Locate the cell with the specified text and output its (X, Y) center coordinate. 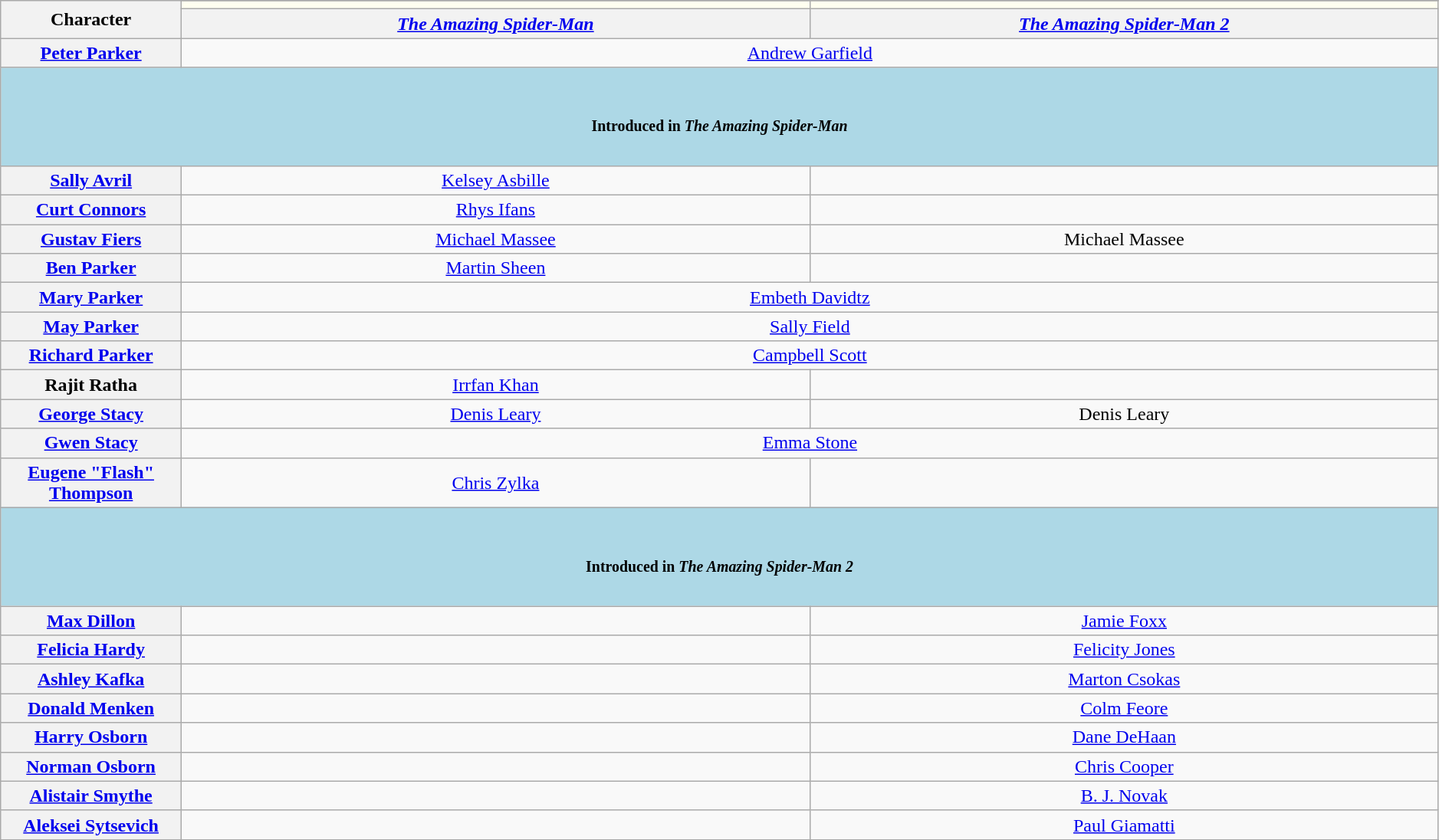
Aleksei Sytsevich (91, 825)
Introduced in The Amazing Spider-Man (720, 116)
Irrfan Khan (496, 385)
Jamie Foxx (1124, 621)
Richard Parker (91, 356)
Sally Field (810, 326)
Peter Parker (91, 53)
Felicia Hardy (91, 650)
Introduced in The Amazing Spider-Man 2 (720, 556)
Curt Connors (91, 210)
Character (91, 20)
Andrew Garfield (810, 53)
Max Dillon (91, 621)
Embeth Davidtz (810, 297)
Norman Osborn (91, 766)
Ashley Kafka (91, 679)
Sally Avril (91, 181)
Dane DeHaan (1124, 737)
Mary Parker (91, 297)
Felicity Jones (1124, 650)
Emma Stone (810, 443)
Campbell Scott (810, 356)
Alistair Smythe (91, 796)
Rajit Ratha (91, 385)
Rhys Ifans (496, 210)
Colm Feore (1124, 708)
Gustav Fiers (91, 239)
Marton Csokas (1124, 679)
May Parker (91, 326)
Eugene "Flash" Thompson (91, 483)
Chris Zylka (496, 483)
Kelsey Asbille (496, 181)
Ben Parker (91, 268)
Donald Menken (91, 708)
The Amazing Spider-Man (496, 24)
Harry Osborn (91, 737)
George Stacy (91, 414)
Gwen Stacy (91, 443)
Martin Sheen (496, 268)
The Amazing Spider-Man 2 (1124, 24)
Chris Cooper (1124, 766)
Paul Giamatti (1124, 825)
B. J. Novak (1124, 796)
